Extract the [X, Y] coordinate from the center of the cell holding the provided text.  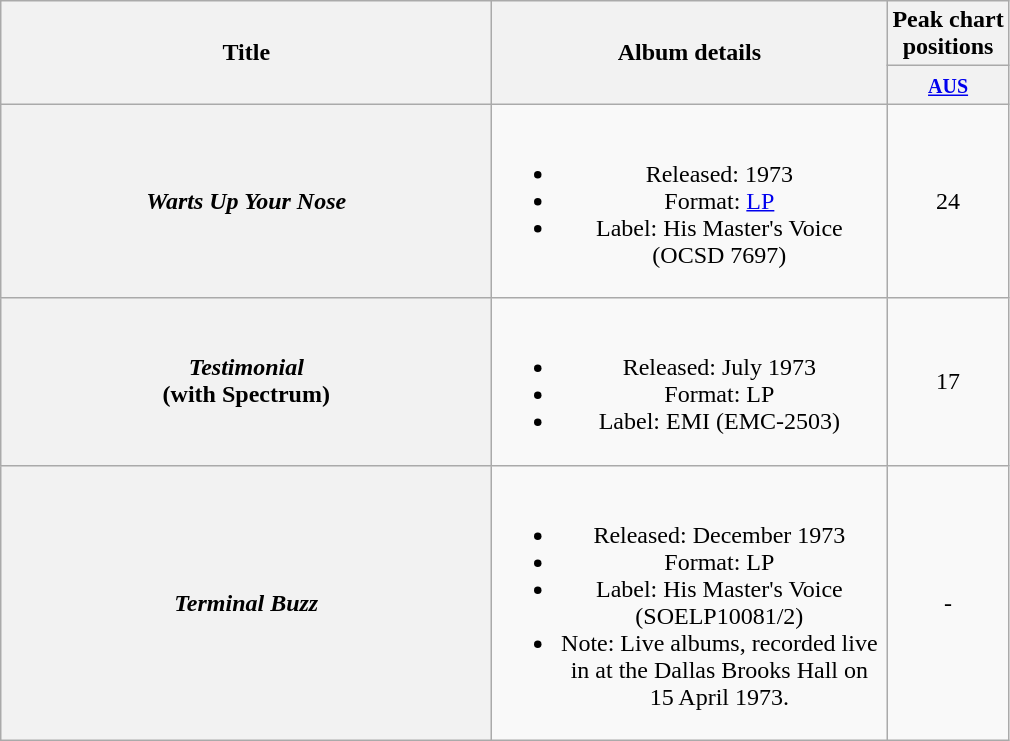
Warts Up Your Nose [246, 201]
17 [948, 382]
24 [948, 201]
Released: July 1973Format: LPLabel: EMI (EMC-2503) [690, 382]
Album details [690, 52]
- [948, 602]
Released: 1973Format: LPLabel: His Master's Voice (OCSD 7697) [690, 201]
AUS [948, 85]
Peak chartpositions [948, 34]
Terminal Buzz [246, 602]
Title [246, 52]
Testimonial (with Spectrum) [246, 382]
